Pinpoint the cell where the given text exists, returning its [X, Y] midpoint coordinate. 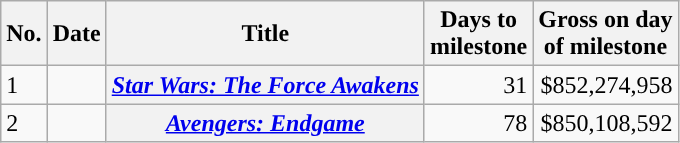
1 [24, 85]
$850,108,592 [606, 123]
Gross on day of milestone [606, 34]
Title [265, 34]
No. [24, 34]
78 [478, 123]
31 [478, 85]
Date [76, 34]
Days to milestone [478, 34]
2 [24, 123]
Avengers: Endgame [265, 123]
$852,274,958 [606, 85]
Star Wars: The Force Awakens [265, 85]
